Output the [X, Y] coordinate of the center of the cell containing the given text.  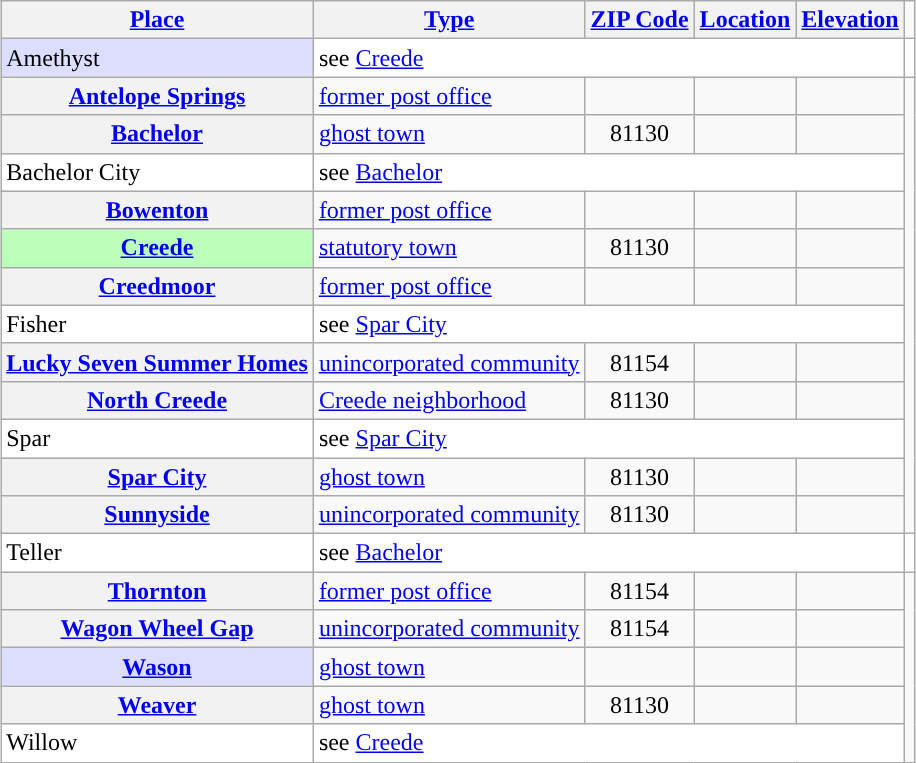
statutory town [449, 248]
Spar City [158, 477]
Spar [158, 438]
Bachelor [158, 134]
Creedmoor [158, 286]
North Creede [158, 400]
Thornton [158, 591]
Bachelor City [158, 172]
Type [449, 20]
Creede neighborhood [449, 400]
ZIP Code [640, 20]
Place [158, 20]
Creede [158, 248]
Sunnyside [158, 515]
Location [745, 20]
Elevation [850, 20]
Willow [158, 743]
Bowenton [158, 210]
Teller [158, 553]
Weaver [158, 705]
Lucky Seven Summer Homes [158, 362]
Wason [158, 667]
Antelope Springs [158, 96]
Fisher [158, 324]
Wagon Wheel Gap [158, 629]
Amethyst [158, 58]
